Determine the [X, Y] coordinate at the center of the cell enclosing the given text.  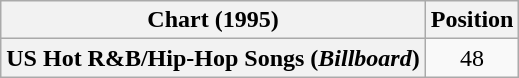
Chart (1995) [213, 20]
48 [472, 58]
Position [472, 20]
US Hot R&B/Hip-Hop Songs (Billboard) [213, 58]
